Return (X, Y) of the center of cell containing provided text 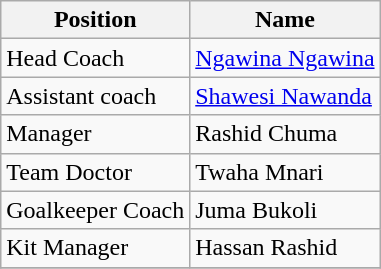
Goalkeeper Coach (96, 210)
Team Doctor (96, 172)
Rashid Chuma (285, 134)
Twaha Mnari (285, 172)
Kit Manager (96, 248)
Position (96, 20)
Shawesi Nawanda (285, 96)
Hassan Rashid (285, 248)
Name (285, 20)
Head Coach (96, 58)
Juma Bukoli (285, 210)
Manager (96, 134)
Ngawina Ngawina (285, 58)
Assistant coach (96, 96)
